Search for the cell housing the specified text and yield its (X, Y) center coordinate. 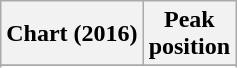
Peakposition (189, 34)
Chart (2016) (72, 34)
